Extract the [x, y] coordinate from the center of the cell holding the provided text.  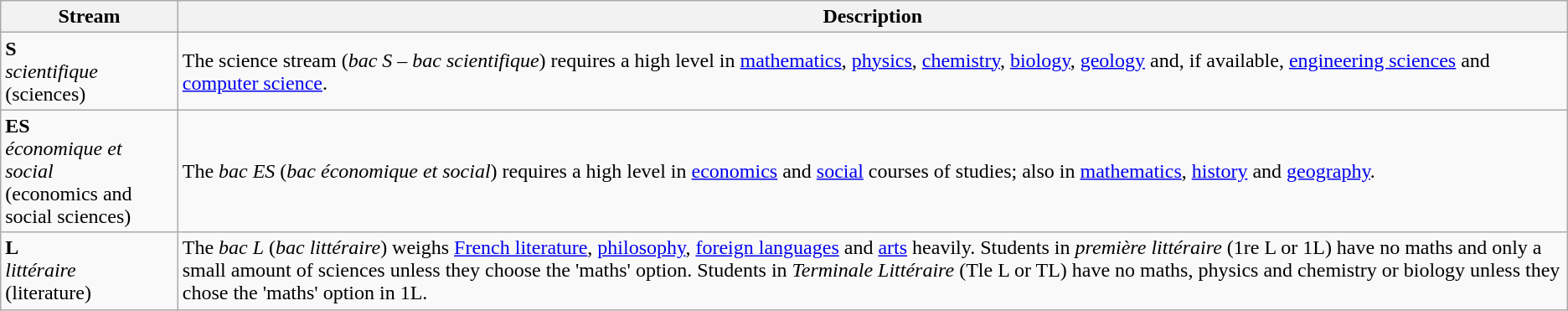
The bac ES (bac économique et social) requires a high level in economics and social courses of studies; also in mathematics, history and geography. [873, 171]
Description [873, 17]
Llittéraire (literature) [89, 271]
Stream [89, 17]
ESéconomique et social (economics and social sciences) [89, 171]
Sscientifique (sciences) [89, 71]
